Pinpoint the cell where the given text exists, returning its [X, Y] midpoint coordinate. 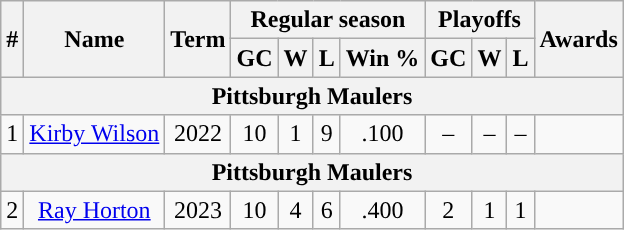
2023 [198, 210]
Term [198, 39]
# [12, 39]
Name [94, 39]
9 [326, 134]
Win % [382, 58]
4 [296, 210]
2022 [198, 134]
.100 [382, 134]
Ray Horton [94, 210]
Regular season [328, 20]
Awards [578, 39]
6 [326, 210]
Kirby Wilson [94, 134]
Playoffs [480, 20]
.400 [382, 210]
